Provide the [x, y] coordinate of the cell's center where the given text is located.  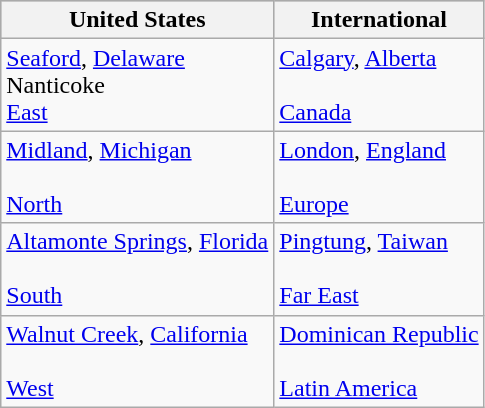
Midland, MichiganNorth [138, 177]
Walnut Creek, CaliforniaWest [138, 361]
Pingtung, TaiwanFar East [379, 269]
London, EnglandEurope [379, 177]
Altamonte Springs, FloridaSouth [138, 269]
International [379, 20]
Dominican RepublicLatin America [379, 361]
Calgary, AlbertaCanada [379, 85]
United States [138, 20]
Seaford, DelawareNanticokeEast [138, 85]
